Find where the given text appears and provide that cell's center as [X, Y] coordinate. 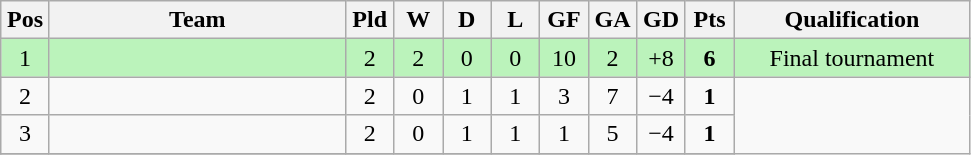
L [516, 20]
GD [662, 20]
5 [612, 134]
Pld [370, 20]
Final tournament [852, 58]
D [466, 20]
Pos [26, 20]
W [418, 20]
Qualification [852, 20]
GF [564, 20]
10 [564, 58]
Team [197, 20]
6 [710, 58]
Pts [710, 20]
7 [612, 96]
+8 [662, 58]
GA [612, 20]
